Capture the cell that displays the provided text and extract its [X, Y] central coordinate. 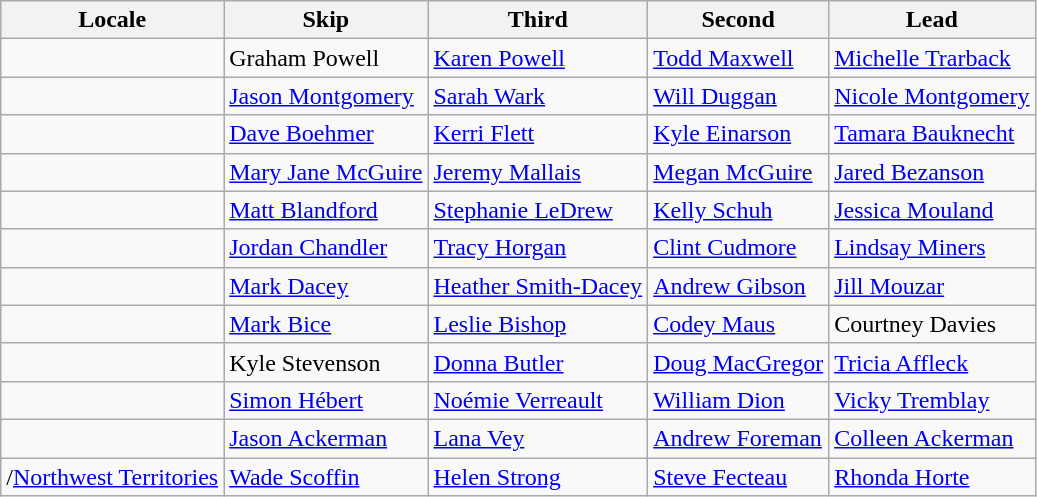
Jill Mouzar [932, 286]
Todd Maxwell [738, 58]
Simon Hébert [326, 400]
Lindsay Miners [932, 248]
Andrew Gibson [738, 286]
Rhonda Horte [932, 477]
Codey Maus [738, 324]
Matt Blandford [326, 210]
Courtney Davies [932, 324]
Clint Cudmore [738, 248]
Sarah Wark [538, 96]
Jason Ackerman [326, 438]
Stephanie LeDrew [538, 210]
Dave Boehmer [326, 134]
Donna Butler [538, 362]
Megan McGuire [738, 172]
Mark Dacey [326, 286]
Jared Bezanson [932, 172]
Mark Bice [326, 324]
Lana Vey [538, 438]
Will Duggan [738, 96]
Tracy Horgan [538, 248]
Skip [326, 20]
William Dion [738, 400]
Tricia Affleck [932, 362]
Kerri Flett [538, 134]
Kelly Schuh [738, 210]
Colleen Ackerman [932, 438]
Mary Jane McGuire [326, 172]
Jordan Chandler [326, 248]
Locale [112, 20]
Heather Smith-Dacey [538, 286]
Steve Fecteau [738, 477]
Doug MacGregor [738, 362]
/Northwest Territories [112, 477]
Jeremy Mallais [538, 172]
Vicky Tremblay [932, 400]
Wade Scoffin [326, 477]
Kyle Einarson [738, 134]
Michelle Trarback [932, 58]
Andrew Foreman [738, 438]
Lead [932, 20]
Tamara Bauknecht [932, 134]
Third [538, 20]
Leslie Bishop [538, 324]
Nicole Montgomery [932, 96]
Graham Powell [326, 58]
Karen Powell [538, 58]
Helen Strong [538, 477]
Jason Montgomery [326, 96]
Noémie Verreault [538, 400]
Second [738, 20]
Jessica Mouland [932, 210]
Kyle Stevenson [326, 362]
